Find where the given text appears and provide that cell's center as (x, y) coordinate. 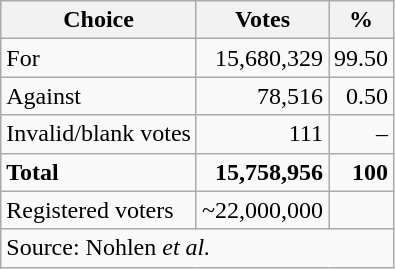
Against (99, 96)
78,516 (262, 96)
Votes (262, 20)
Invalid/blank votes (99, 134)
Choice (99, 20)
0.50 (360, 96)
For (99, 58)
100 (360, 172)
Total (99, 172)
Registered voters (99, 210)
99.50 (360, 58)
~22,000,000 (262, 210)
15,758,956 (262, 172)
% (360, 20)
111 (262, 134)
15,680,329 (262, 58)
Source: Nohlen et al. (198, 248)
– (360, 134)
